Search for the cell housing the specified text and yield its [x, y] center coordinate. 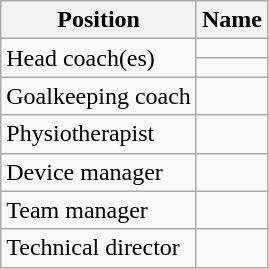
Device manager [99, 172]
Head coach(es) [99, 58]
Physiotherapist [99, 134]
Position [99, 20]
Technical director [99, 248]
Name [232, 20]
Team manager [99, 210]
Goalkeeping coach [99, 96]
